Pinpoint the cell where the given text exists, returning its [x, y] midpoint coordinate. 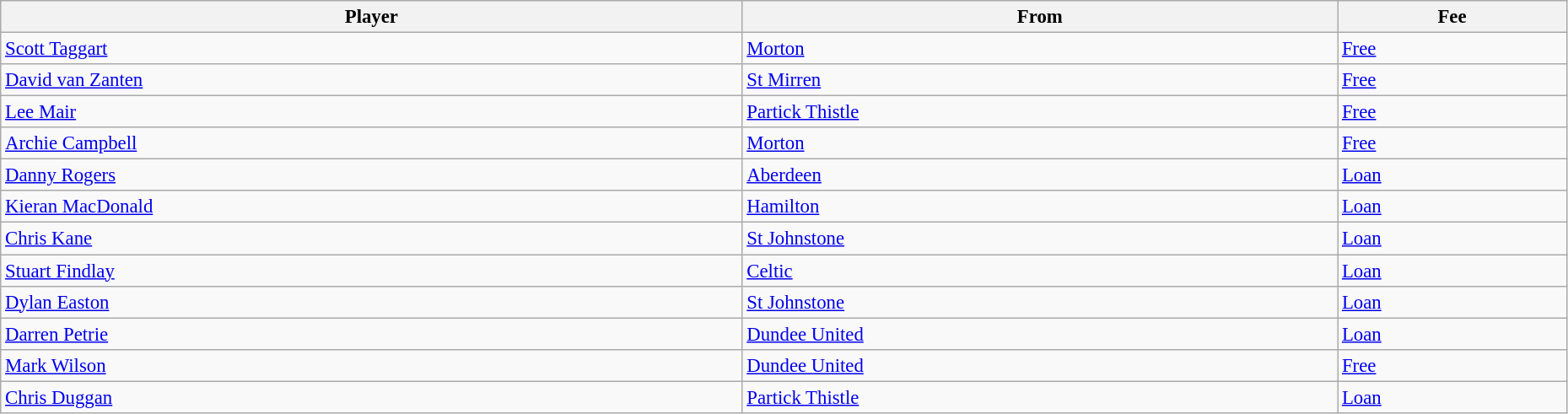
Dylan Easton [371, 302]
Scott Taggart [371, 49]
Mark Wilson [371, 365]
Kieran MacDonald [371, 207]
St Mirren [1040, 80]
Aberdeen [1040, 175]
Lee Mair [371, 112]
Fee [1452, 17]
From [1040, 17]
Danny Rogers [371, 175]
David van Zanten [371, 80]
Chris Duggan [371, 397]
Player [371, 17]
Archie Campbell [371, 143]
Celtic [1040, 271]
Chris Kane [371, 239]
Darren Petrie [371, 334]
Stuart Findlay [371, 271]
Hamilton [1040, 207]
